Find where the given text appears and provide that cell's center as (x, y) coordinate. 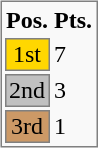
Pos. (28, 21)
2nd (28, 92)
Pts. (74, 21)
1st (28, 56)
3 (74, 92)
1 (74, 128)
7 (74, 56)
3rd (28, 128)
